Return the [x, y] coordinate for the center point of the cell that contains the specified text.  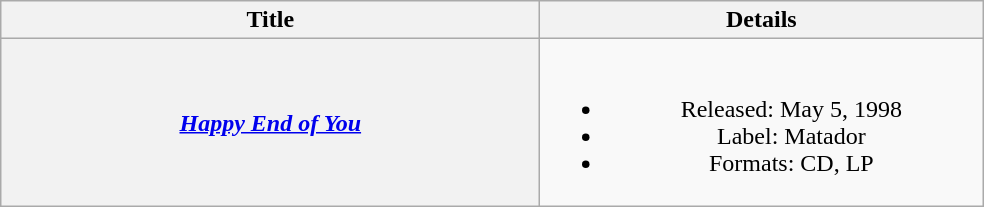
Details [762, 20]
Happy End of You [270, 122]
Title [270, 20]
Released: May 5, 1998Label: MatadorFormats: CD, LP [762, 122]
